Determine the [X, Y] coordinate at the center of the cell enclosing the given text.  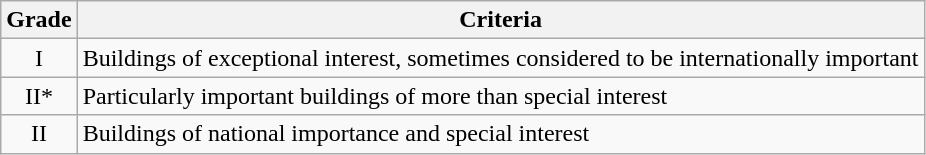
II* [39, 96]
Buildings of national importance and special interest [500, 134]
I [39, 58]
Buildings of exceptional interest, sometimes considered to be internationally important [500, 58]
II [39, 134]
Particularly important buildings of more than special interest [500, 96]
Criteria [500, 20]
Grade [39, 20]
